Find where the given text appears and provide that cell's center as (X, Y) coordinate. 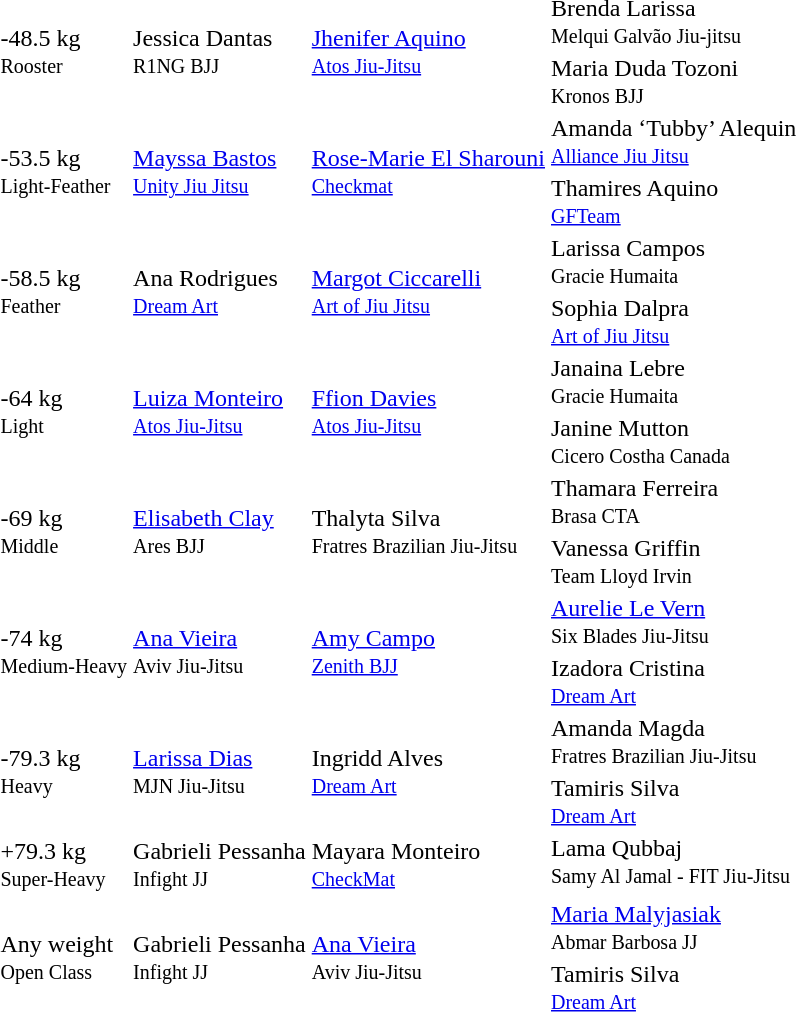
Margot CiccarelliArt of Jiu Jitsu (428, 292)
Ingridd AlvesDream Art (428, 772)
Luiza MonteiroAtos Jiu-Jitsu (220, 412)
Ana VieiraAviv Jiu-Jitsu (220, 652)
Amy CampoZenith BJJ (428, 652)
Larissa DiasMJN Jiu-Jitsu (220, 772)
Thalyta SilvaFratres Brazilian Jiu-Jitsu (428, 532)
Rose-Marie El SharouniCheckmat (428, 172)
Gabrieli PessanhaInfight JJ (220, 864)
Mayssa BastosUnity Jiu Jitsu (220, 172)
Ffion DaviesAtos Jiu-Jitsu (428, 412)
Ana RodriguesDream Art (220, 292)
Elisabeth ClayAres BJJ (220, 532)
Mayara MonteiroCheckMat (428, 864)
